Scan for the cell matching the given text and deliver its [X, Y] coordinate at center. 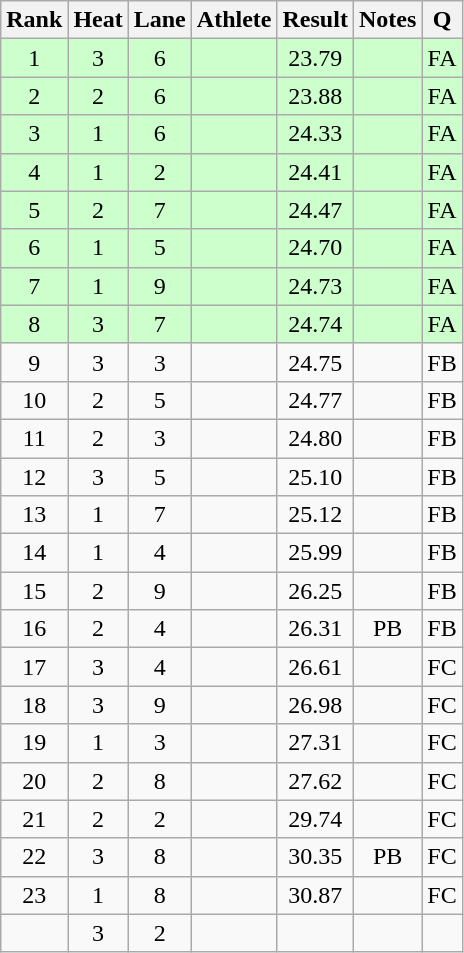
Lane [160, 20]
23 [34, 895]
Result [315, 20]
13 [34, 515]
24.73 [315, 286]
30.87 [315, 895]
26.31 [315, 629]
24.74 [315, 324]
22 [34, 857]
27.31 [315, 743]
29.74 [315, 819]
11 [34, 438]
Athlete [234, 20]
30.35 [315, 857]
27.62 [315, 781]
12 [34, 477]
Heat [98, 20]
16 [34, 629]
26.61 [315, 667]
14 [34, 553]
15 [34, 591]
Q [442, 20]
25.99 [315, 553]
17 [34, 667]
19 [34, 743]
24.70 [315, 248]
20 [34, 781]
24.47 [315, 210]
24.75 [315, 362]
24.77 [315, 400]
Rank [34, 20]
10 [34, 400]
24.41 [315, 172]
25.10 [315, 477]
24.80 [315, 438]
18 [34, 705]
Notes [387, 20]
25.12 [315, 515]
23.88 [315, 96]
24.33 [315, 134]
26.25 [315, 591]
23.79 [315, 58]
26.98 [315, 705]
21 [34, 819]
